Search for the cell housing the specified text and yield its (X, Y) center coordinate. 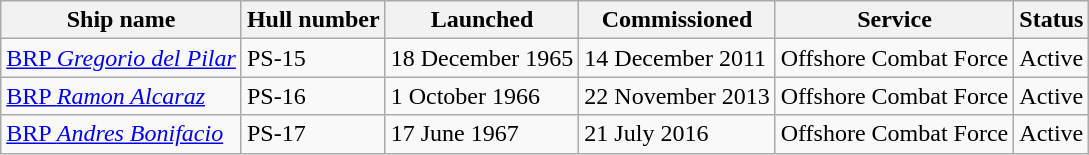
22 November 2013 (677, 96)
BRP Gregorio del Pilar (122, 58)
17 June 1967 (482, 134)
BRP Ramon Alcaraz (122, 96)
BRP Andres Bonifacio (122, 134)
21 July 2016 (677, 134)
Ship name (122, 20)
Service (894, 20)
Hull number (313, 20)
Launched (482, 20)
Status (1052, 20)
PS-17 (313, 134)
14 December 2011 (677, 58)
18 December 1965 (482, 58)
1 October 1966 (482, 96)
PS-15 (313, 58)
PS-16 (313, 96)
Commissioned (677, 20)
